Return the (X, Y) coordinate for the center point of the cell that contains the specified text.  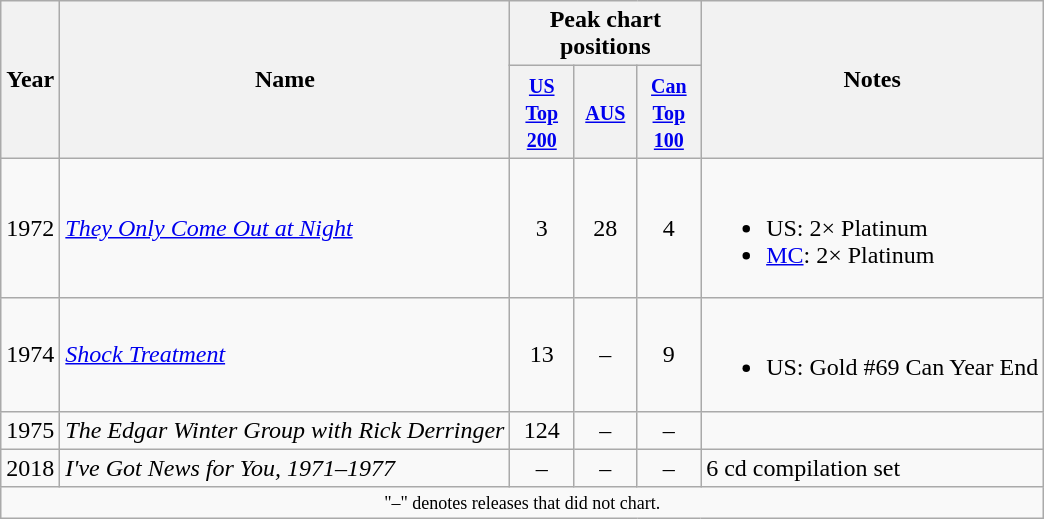
124 (542, 430)
Shock Treatment (285, 354)
4 (669, 228)
Can Top 100 (669, 112)
US: Gold #69 Can Year End (872, 354)
28 (606, 228)
9 (669, 354)
I've Got News for You, 1971–1977 (285, 468)
1972 (30, 228)
Year (30, 80)
Peak chart positions (606, 34)
"–" denotes releases that did not chart. (522, 502)
AUS (606, 112)
They Only Come Out at Night (285, 228)
13 (542, 354)
The Edgar Winter Group with Rick Derringer (285, 430)
1975 (30, 430)
3 (542, 228)
6 cd compilation set (872, 468)
Notes (872, 80)
2018 (30, 468)
US: 2× PlatinumMC: 2× Platinum (872, 228)
1974 (30, 354)
US Top 200 (542, 112)
Name (285, 80)
